Provide the [x, y] coordinate of the cell's center where the given text is located.  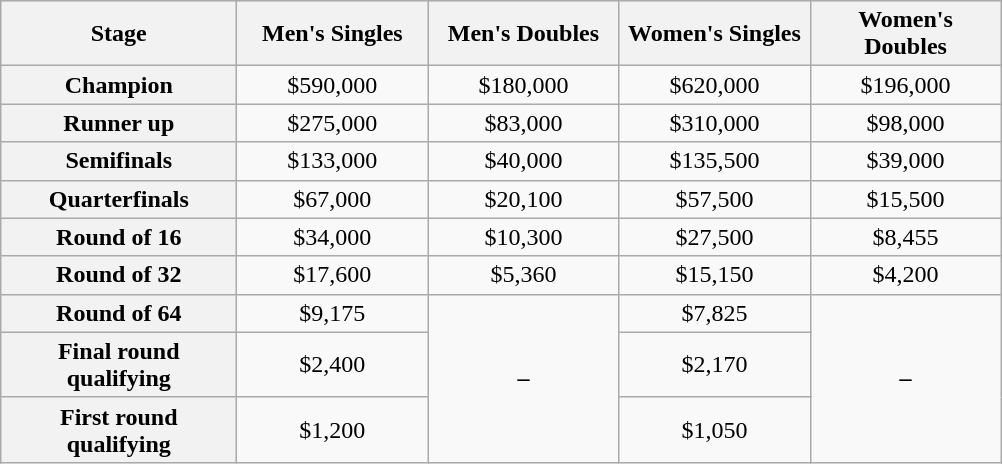
$310,000 [714, 123]
$9,175 [332, 313]
$40,000 [524, 161]
$20,100 [524, 199]
Champion [119, 85]
$5,360 [524, 275]
Men's Singles [332, 34]
$4,200 [906, 275]
Round of 16 [119, 237]
$15,500 [906, 199]
$57,500 [714, 199]
Women's Doubles [906, 34]
$10,300 [524, 237]
Runner up [119, 123]
$1,200 [332, 430]
First round qualifying [119, 430]
Quarterfinals [119, 199]
$27,500 [714, 237]
Semifinals [119, 161]
$39,000 [906, 161]
$180,000 [524, 85]
$2,170 [714, 364]
Men's Doubles [524, 34]
$8,455 [906, 237]
Round of 64 [119, 313]
$135,500 [714, 161]
$15,150 [714, 275]
$1,050 [714, 430]
$275,000 [332, 123]
$196,000 [906, 85]
Stage [119, 34]
$133,000 [332, 161]
$2,400 [332, 364]
Women's Singles [714, 34]
$98,000 [906, 123]
Final round qualifying [119, 364]
$590,000 [332, 85]
$620,000 [714, 85]
$7,825 [714, 313]
$17,600 [332, 275]
$67,000 [332, 199]
$83,000 [524, 123]
Round of 32 [119, 275]
$34,000 [332, 237]
